Search for the cell housing the specified text and yield its (x, y) center coordinate. 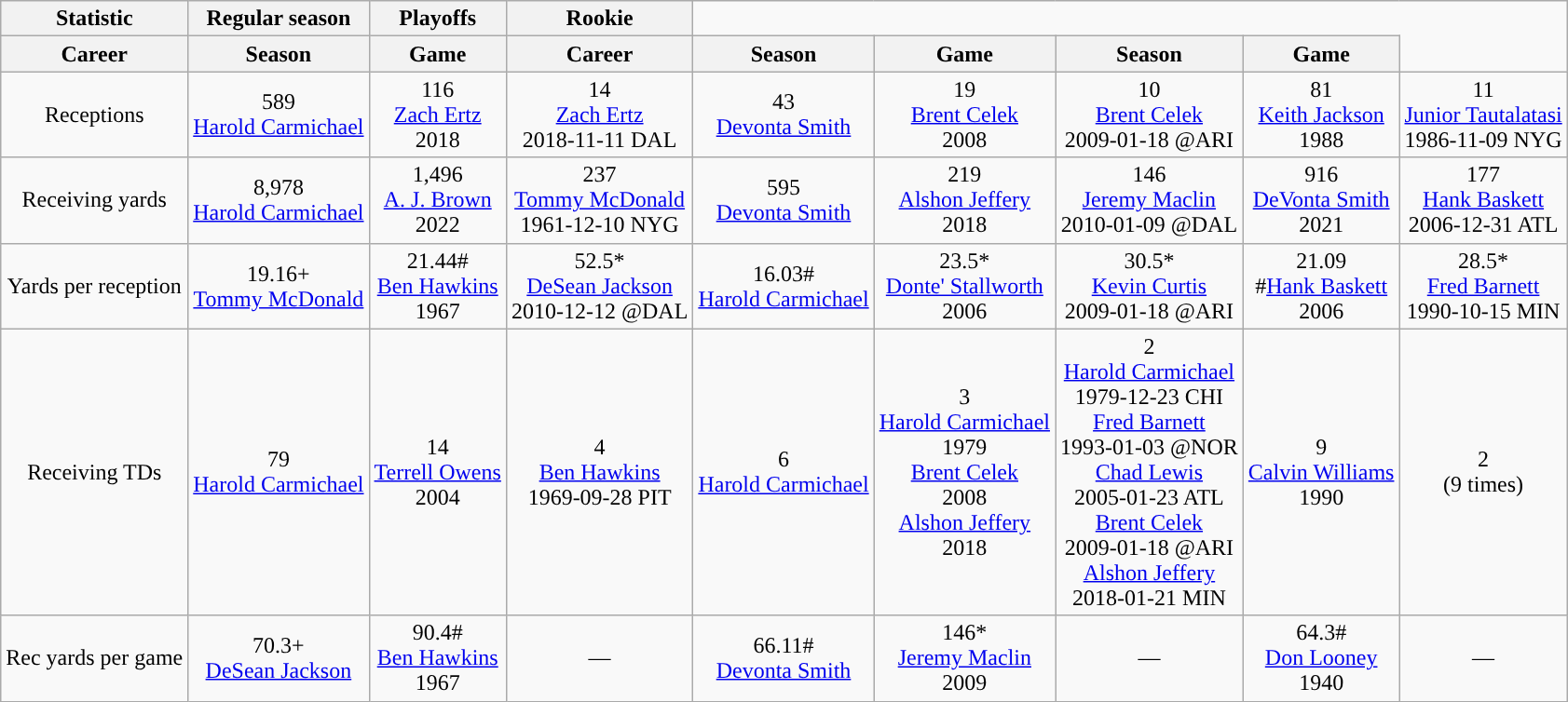
9Calvin Williams1990 (1321, 472)
19.16+Tommy McDonald (279, 286)
Playoffs (438, 19)
66.11#Devonta Smith (784, 658)
14Zach Ertz2018-11-11 DAL (599, 115)
Receiving yards (95, 200)
64.3#Don Looney1940 (1321, 658)
237Tommy McDonald1961-12-10 NYG (599, 200)
146*Jeremy Maclin2009 (964, 658)
28.5*Fred Barnett1990-10-15 MIN (1483, 286)
3Harold Carmichael1979Brent Celek2008Alshon Jeffery2018 (964, 472)
10Brent Celek2009-01-18 @ARI (1149, 115)
90.4#Ben Hawkins1967 (438, 658)
70.3+DeSean Jackson (279, 658)
146Jeremy Maclin2010-01-09 @DAL (1149, 200)
16.03#Harold Carmichael (784, 286)
6Harold Carmichael (784, 472)
21.44#Ben Hawkins1967 (438, 286)
4Ben Hawkins1969-09-28 PIT (599, 472)
14Terrell Owens2004 (438, 472)
1,496A. J. Brown2022 (438, 200)
219Alshon Jeffery2018 (964, 200)
8,978Harold Carmichael (279, 200)
Regular season (279, 19)
Receptions (95, 115)
79Harold Carmichael (279, 472)
30.5*Kevin Curtis2009-01-18 @ARI (1149, 286)
81Keith Jackson1988 (1321, 115)
Statistic (95, 19)
Rookie (599, 19)
177Hank Baskett2006-12-31 ATL (1483, 200)
11Junior Tautalatasi1986-11-09 NYG (1483, 115)
916DeVonta Smith2021 (1321, 200)
21.09#Hank Baskett2006 (1321, 286)
595Devonta Smith (784, 200)
116Zach Ertz2018 (438, 115)
19Brent Celek2008 (964, 115)
2(9 times) (1483, 472)
Receiving TDs (95, 472)
23.5*Donte' Stallworth2006 (964, 286)
Yards per reception (95, 286)
2Harold Carmichael1979-12-23 CHIFred Barnett1993-01-03 @NORChad Lewis2005-01-23 ATLBrent Celek2009-01-18 @ARIAlshon Jeffery2018-01-21 MIN (1149, 472)
589Harold Carmichael (279, 115)
43Devonta Smith (784, 115)
Rec yards per game (95, 658)
52.5*DeSean Jackson2010-12-12 @DAL (599, 286)
